Output the (X, Y) coordinate of the center of the cell containing the given text.  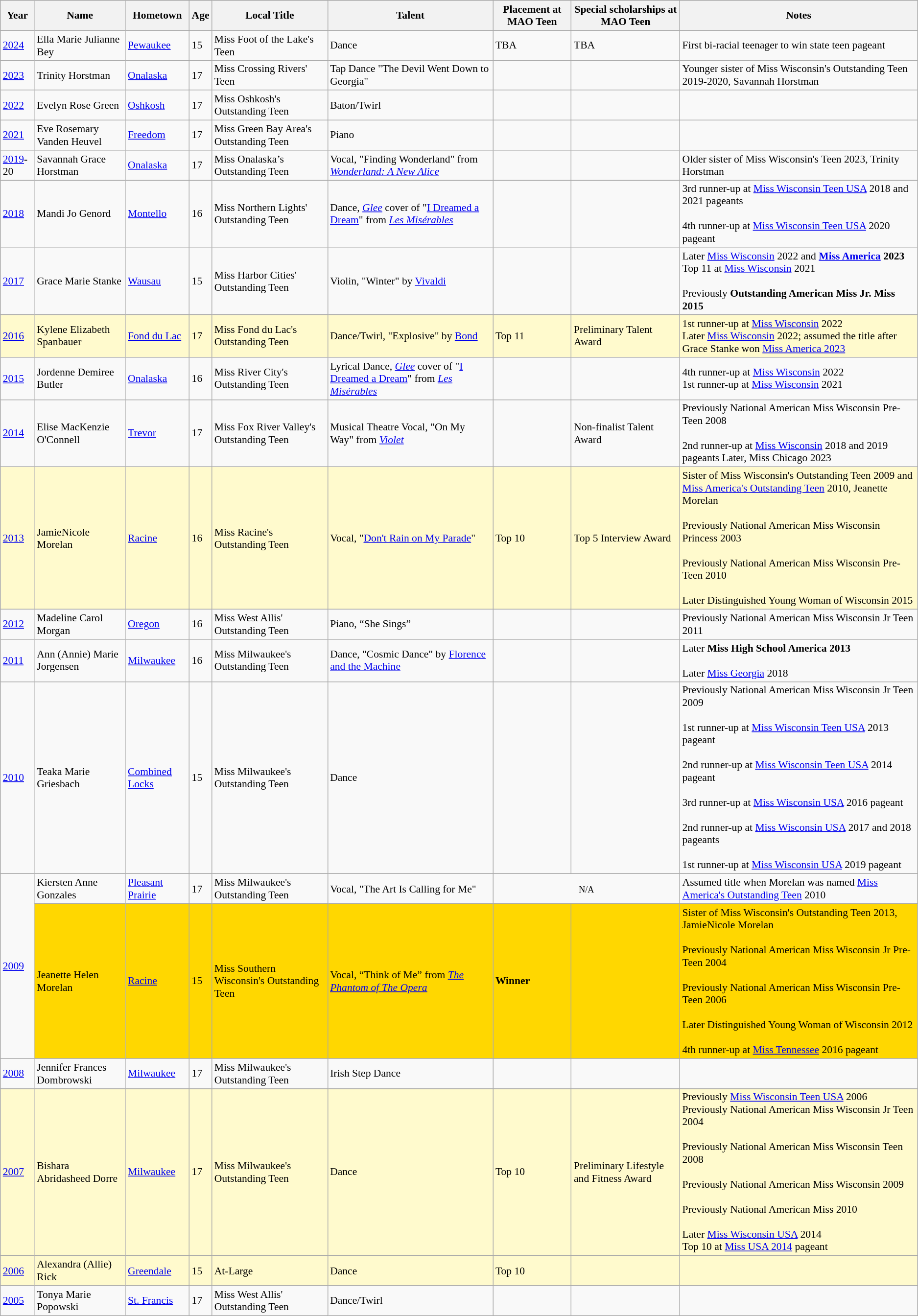
Oshkosh (158, 106)
Mandi Jo Genord (80, 214)
2014 (18, 433)
Miss Fond du Lac's Outstanding Teen (270, 336)
Vocal, "Finding Wonderland" from Wonderland: A New Alice (410, 165)
Miss Foot of the Lake's Teen (270, 45)
Ann (Annie) Marie Jorgensen (80, 661)
Year (18, 16)
Local Title (270, 16)
Montello (158, 214)
Preliminary Lifestyle and Fitness Award (626, 1172)
Notes (798, 16)
Kiersten Anne Gonzales (80, 889)
Name (80, 16)
2012 (18, 625)
Bishara Abridasheed Dorre (80, 1172)
Jordenne Demiree Butler (80, 379)
Miss Fox River Valley's Outstanding Teen (270, 433)
Piano, “She Sings” (410, 625)
Dance/Twirl (410, 1300)
Baton/Twirl (410, 106)
Winner (532, 981)
2019-20 (18, 165)
N/A (587, 889)
Jeanette Helen Morelan (80, 981)
2007 (18, 1172)
Trevor (158, 433)
Placement at MAO Teen (532, 16)
Previously National American Miss Wisconsin Pre-Teen 20082nd runner-up at Miss Wisconsin 2018 and 2019 pageants Later, Miss Chicago 2023 (798, 433)
Tonya Marie Popowski (80, 1300)
Pewaukee (158, 45)
4th runner-up at Miss Wisconsin 20221st runner-up at Miss Wisconsin 2021 (798, 379)
Older sister of Miss Wisconsin's Teen 2023, Trinity Horstman (798, 165)
3rd runner-up at Miss Wisconsin Teen USA 2018 and 2021 pageants4th runner-up at Miss Wisconsin Teen USA 2020 pageant (798, 214)
Later Miss High School America 2013Later Miss Georgia 2018 (798, 661)
Miss Green Bay Area's Outstanding Teen (270, 135)
Hometown (158, 16)
Evelyn Rose Green (80, 106)
Vocal, “Think of Me” from The Phantom of The Opera (410, 981)
Teaka Marie Griesbach (80, 777)
Trinity Horstman (80, 75)
Preliminary Talent Award (626, 336)
Violin, "Winter" by Vivaldi (410, 282)
Wausau (158, 282)
JamieNicole Morelan (80, 539)
2021 (18, 135)
2024 (18, 45)
Miss Crossing Rivers' Teen (270, 75)
Miss Northern Lights' Outstanding Teen (270, 214)
Miss Racine's Outstanding Teen (270, 539)
Ella Marie Julianne Bey (80, 45)
Dance/Twirl, "Explosive" by Bond (410, 336)
2022 (18, 106)
2013 (18, 539)
Alexandra (Allie) Rick (80, 1271)
Previously National American Miss Wisconsin Jr Teen 2011 (798, 625)
Freedom (158, 135)
Oregon (158, 625)
Age (201, 16)
Dance, "Cosmic Dance" by Florence and the Machine (410, 661)
Kylene Elizabeth Spanbauer (80, 336)
Younger sister of Miss Wisconsin's Outstanding Teen 2019-2020, Savannah Horstman (798, 75)
Dance, Glee cover of "I Dreamed a Dream" from Les Misérables (410, 214)
Madeline Carol Morgan (80, 625)
Irish Step Dance (410, 1073)
Later Miss Wisconsin 2022 and Miss America 2023Top 11 at Miss Wisconsin 2021Previously Outstanding American Miss Jr. Miss 2015 (798, 282)
Talent (410, 16)
Piano (410, 135)
Savannah Grace Horstman (80, 165)
2018 (18, 214)
2005 (18, 1300)
Tap Dance "The Devil Went Down to Georgia" (410, 75)
Miss Oshkosh's Outstanding Teen (270, 106)
Vocal, "The Art Is Calling for Me" (410, 889)
Grace Marie Stanke (80, 282)
St. Francis (158, 1300)
1st runner-up at Miss Wisconsin 2022Later Miss Wisconsin 2022; assumed the title after Grace Stanke won Miss America 2023 (798, 336)
2010 (18, 777)
Elise MacKenzie O'Connell (80, 433)
Lyrical Dance, Glee cover of "I Dreamed a Dream" from Les Misérables (410, 379)
2006 (18, 1271)
Miss Onalaska’s Outstanding Teen (270, 165)
Top 11 (532, 336)
Miss Harbor Cities' Outstanding Teen (270, 282)
2011 (18, 661)
First bi-racial teenager to win state teen pageant (798, 45)
Jennifer Frances Dombrowski (80, 1073)
2016 (18, 336)
2015 (18, 379)
At-Large (270, 1271)
Musical Theatre Vocal, "On My Way" from Violet (410, 433)
Fond du Lac (158, 336)
Eve Rosemary Vanden Heuvel (80, 135)
Non-finalist Talent Award (626, 433)
Top 5 Interview Award (626, 539)
Special scholarships at MAO Teen (626, 16)
Pleasant Prairie (158, 889)
2017 (18, 282)
Assumed title when Morelan was named Miss America's Outstanding Teen 2010 (798, 889)
2009 (18, 966)
Miss Southern Wisconsin's Outstanding Teen (270, 981)
Greendale (158, 1271)
Combined Locks (158, 777)
2008 (18, 1073)
Vocal, "Don't Rain on My Parade" (410, 539)
Miss River City's Outstanding Teen (270, 379)
2023 (18, 75)
